Identify which cell holds the provided text, then report its (X, Y) central coordinate. 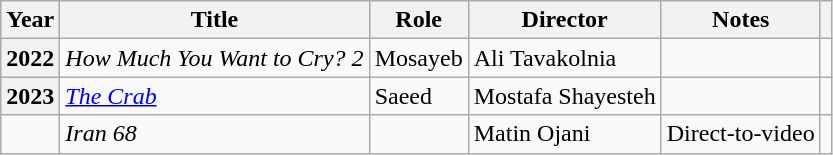
Iran 68 (214, 134)
Notes (740, 20)
The Crab (214, 96)
How Much You Want to Cry? 2 (214, 58)
Title (214, 20)
Director (564, 20)
Matin Ojani (564, 134)
2023 (30, 96)
Direct-to-video (740, 134)
2022 (30, 58)
Saeed (418, 96)
Role (418, 20)
Year (30, 20)
Ali Tavakolnia (564, 58)
Mostafa Shayesteh (564, 96)
Mosayeb (418, 58)
